Return the [x, y] coordinate for the center point of the cell that contains the specified text.  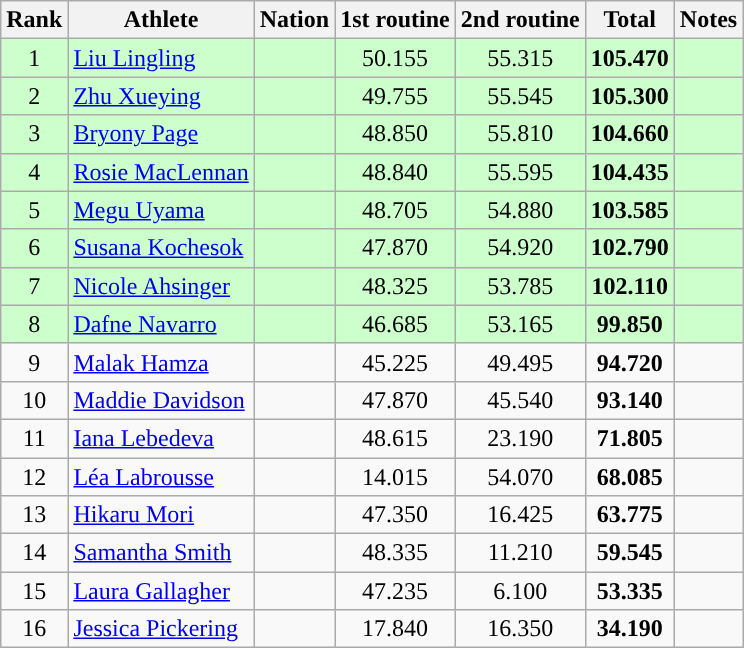
54.880 [520, 210]
55.595 [520, 172]
104.660 [630, 134]
105.470 [630, 58]
17.840 [396, 629]
Samantha Smith [161, 553]
Jessica Pickering [161, 629]
68.085 [630, 477]
55.545 [520, 96]
2 [34, 96]
Megu Uyama [161, 210]
48.615 [396, 438]
102.110 [630, 286]
48.840 [396, 172]
49.495 [520, 362]
49.755 [396, 96]
Total [630, 20]
Athlete [161, 20]
11.210 [520, 553]
53.165 [520, 324]
Susana Kochesok [161, 248]
104.435 [630, 172]
1 [34, 58]
54.920 [520, 248]
Rosie MacLennan [161, 172]
15 [34, 591]
53.335 [630, 591]
Dafne Navarro [161, 324]
59.545 [630, 553]
Iana Lebedeva [161, 438]
4 [34, 172]
7 [34, 286]
45.540 [520, 400]
2nd routine [520, 20]
Maddie Davidson [161, 400]
Bryony Page [161, 134]
48.705 [396, 210]
47.235 [396, 591]
Nation [294, 20]
48.850 [396, 134]
14.015 [396, 477]
8 [34, 324]
12 [34, 477]
Léa Labrousse [161, 477]
Zhu Xueying [161, 96]
23.190 [520, 438]
63.775 [630, 515]
46.685 [396, 324]
53.785 [520, 286]
94.720 [630, 362]
13 [34, 515]
10 [34, 400]
48.335 [396, 553]
6 [34, 248]
11 [34, 438]
102.790 [630, 248]
Notes [708, 20]
Laura Gallagher [161, 591]
45.225 [396, 362]
3 [34, 134]
14 [34, 553]
105.300 [630, 96]
55.810 [520, 134]
93.140 [630, 400]
9 [34, 362]
34.190 [630, 629]
54.070 [520, 477]
6.100 [520, 591]
Rank [34, 20]
Liu Lingling [161, 58]
1st routine [396, 20]
16.350 [520, 629]
Nicole Ahsinger [161, 286]
47.350 [396, 515]
Malak Hamza [161, 362]
16.425 [520, 515]
16 [34, 629]
103.585 [630, 210]
48.325 [396, 286]
55.315 [520, 58]
5 [34, 210]
Hikaru Mori [161, 515]
99.850 [630, 324]
71.805 [630, 438]
50.155 [396, 58]
